Search for the cell housing the specified text and yield its [x, y] center coordinate. 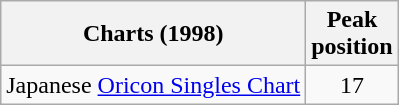
Japanese Oricon Singles Chart [154, 85]
Peakposition [352, 34]
Charts (1998) [154, 34]
17 [352, 85]
